Search for the cell housing the specified text and yield its (X, Y) center coordinate. 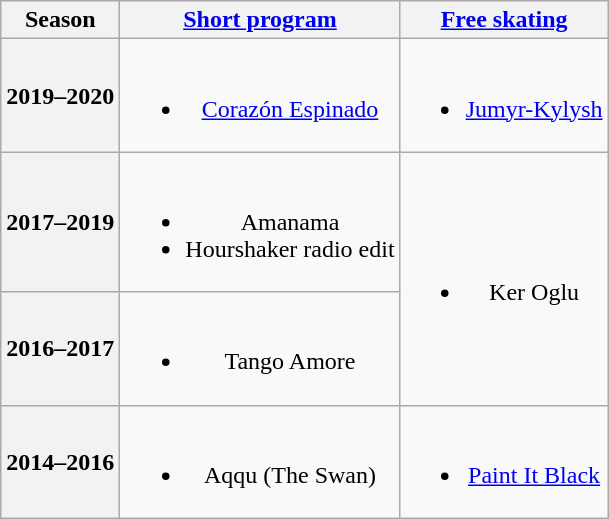
Season (60, 20)
Short program (260, 20)
Tango Amore (260, 348)
Paint It Black (504, 462)
2014–2016 (60, 462)
Free skating (504, 20)
Amanama Hourshaker radio edit (260, 222)
2017–2019 (60, 222)
Aqqu (The Swan) (260, 462)
2019–2020 (60, 96)
Jumyr-Kylysh (504, 96)
Corazón Espinado (260, 96)
Ker Oglu (504, 278)
2016–2017 (60, 348)
